Pinpoint the cell where the given text exists, returning its (X, Y) midpoint coordinate. 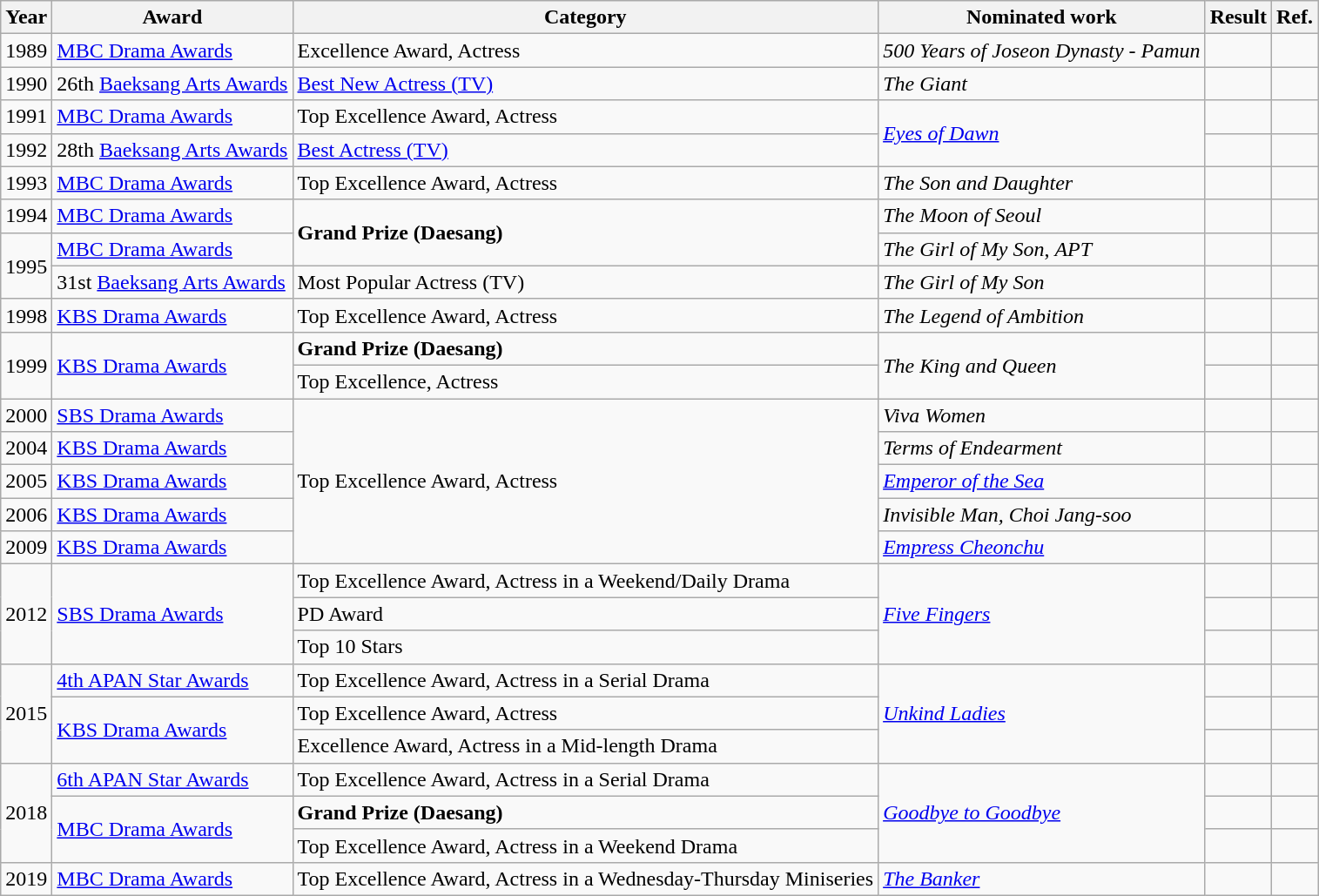
2006 (26, 515)
Year (26, 17)
1994 (26, 216)
1995 (26, 266)
The Moon of Seoul (1041, 216)
Most Popular Actress (TV) (585, 282)
The Legend of Ambition (1041, 315)
28th Baeksang Arts Awards (172, 150)
Empress Cheonchu (1041, 548)
26th Baeksang Arts Awards (172, 84)
Invisible Man, Choi Jang-soo (1041, 515)
2018 (26, 812)
2019 (26, 879)
Terms of Endearment (1041, 448)
Viva Women (1041, 415)
2000 (26, 415)
Top Excellence Award, Actress in a Weekend/Daily Drama (585, 581)
The Girl of My Son, APT (1041, 249)
1998 (26, 315)
2012 (26, 614)
1989 (26, 51)
Result (1238, 17)
2015 (26, 713)
1992 (26, 150)
Nominated work (1041, 17)
Top Excellence Award, Actress in a Weekend Drama (585, 845)
Five Fingers (1041, 614)
Eyes of Dawn (1041, 133)
Ref. (1295, 17)
1999 (26, 365)
31st Baeksang Arts Awards (172, 282)
The Son and Daughter (1041, 183)
6th APAN Star Awards (172, 779)
The Girl of My Son (1041, 282)
Top Excellence Award, Actress in a Wednesday-Thursday Miniseries (585, 879)
The Giant (1041, 84)
1990 (26, 84)
The King and Queen (1041, 365)
1991 (26, 117)
500 Years of Joseon Dynasty - Pamun (1041, 51)
Award (172, 17)
The Banker (1041, 879)
Category (585, 17)
Unkind Ladies (1041, 713)
Best Actress (TV) (585, 150)
Best New Actress (TV) (585, 84)
PD Award (585, 614)
4th APAN Star Awards (172, 680)
Emperor of the Sea (1041, 482)
1993 (26, 183)
Excellence Award, Actress (585, 51)
Excellence Award, Actress in a Mid-length Drama (585, 746)
2004 (26, 448)
2005 (26, 482)
Top 10 Stars (585, 647)
Goodbye to Goodbye (1041, 812)
Top Excellence, Actress (585, 381)
2009 (26, 548)
